Extract the [X, Y] coordinate from the center of the cell holding the provided text.  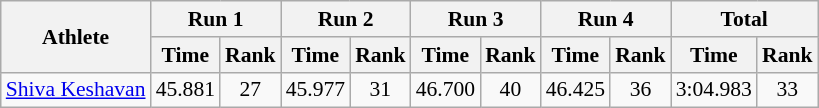
Athlete [76, 36]
33 [788, 90]
Run 3 [476, 19]
46.425 [576, 90]
Run 4 [606, 19]
3:04.983 [714, 90]
Total [744, 19]
46.700 [446, 90]
Run 1 [216, 19]
36 [640, 90]
27 [250, 90]
Shiva Keshavan [76, 90]
Run 2 [346, 19]
45.977 [316, 90]
45.881 [186, 90]
31 [380, 90]
40 [510, 90]
